Capture the cell that displays the provided text and extract its [X, Y] central coordinate. 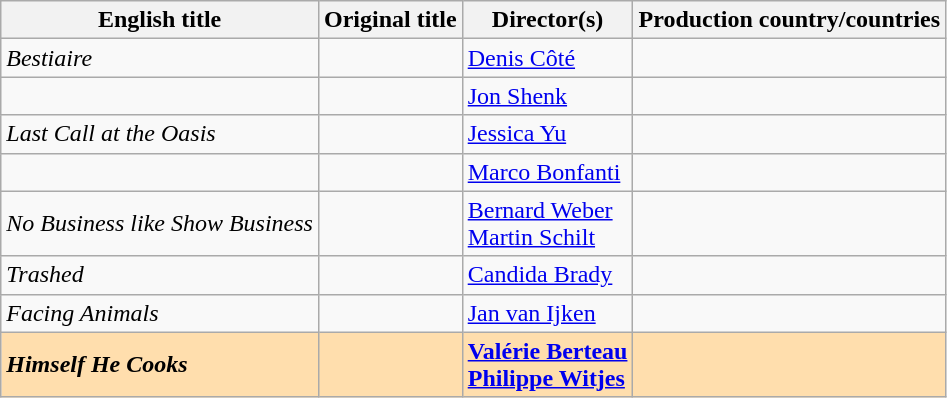
Bernard WeberMartin Schilt [548, 224]
Production country/countries [790, 20]
Jon Shenk [548, 96]
No Business like Show Business [160, 224]
Facing Animals [160, 313]
Denis Côté [548, 58]
Trashed [160, 275]
English title [160, 20]
Candida Brady [548, 275]
Marco Bonfanti [548, 172]
Himself He Cooks [160, 364]
Jan van Ijken [548, 313]
Bestiaire [160, 58]
Jessica Yu [548, 134]
Last Call at the Oasis [160, 134]
Director(s) [548, 20]
Valérie BerteauPhilippe Witjes [548, 364]
Original title [390, 20]
